Extract the (x, y) coordinate from the center of the cell holding the provided text.  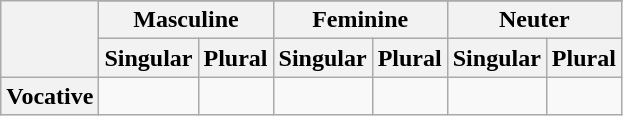
Masculine (186, 20)
Feminine (360, 20)
Neuter (534, 20)
Vocative (50, 96)
